Find where the given text appears and provide that cell's center as (X, Y) coordinate. 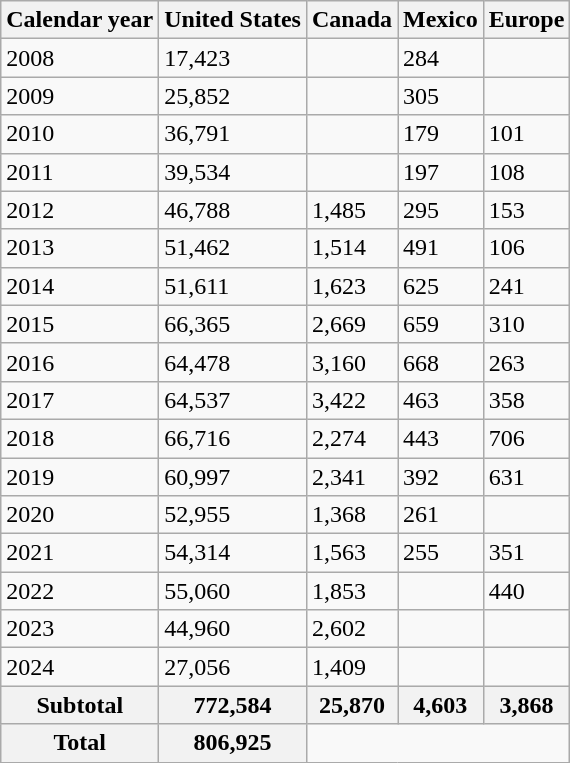
1,563 (352, 553)
772,584 (233, 705)
1,853 (352, 591)
2019 (80, 477)
153 (526, 210)
101 (526, 134)
66,716 (233, 438)
305 (441, 96)
1,368 (352, 515)
Europe (526, 20)
2020 (80, 515)
27,056 (233, 667)
2015 (80, 324)
2021 (80, 553)
241 (526, 286)
263 (526, 362)
17,423 (233, 58)
3,868 (526, 705)
284 (441, 58)
United States (233, 20)
491 (441, 248)
64,478 (233, 362)
Subtotal (80, 705)
351 (526, 553)
1,514 (352, 248)
2014 (80, 286)
255 (441, 553)
668 (441, 362)
2023 (80, 629)
44,960 (233, 629)
625 (441, 286)
2024 (80, 667)
463 (441, 400)
Total (80, 743)
46,788 (233, 210)
2013 (80, 248)
806,925 (233, 743)
2022 (80, 591)
36,791 (233, 134)
55,060 (233, 591)
106 (526, 248)
1,409 (352, 667)
Calendar year (80, 20)
659 (441, 324)
51,611 (233, 286)
179 (441, 134)
25,852 (233, 96)
358 (526, 400)
4,603 (441, 705)
25,870 (352, 705)
2010 (80, 134)
392 (441, 477)
2017 (80, 400)
706 (526, 438)
3,422 (352, 400)
2,341 (352, 477)
60,997 (233, 477)
3,160 (352, 362)
51,462 (233, 248)
2012 (80, 210)
Canada (352, 20)
2018 (80, 438)
261 (441, 515)
310 (526, 324)
295 (441, 210)
2,602 (352, 629)
2016 (80, 362)
66,365 (233, 324)
2,274 (352, 438)
54,314 (233, 553)
108 (526, 172)
2009 (80, 96)
2011 (80, 172)
39,534 (233, 172)
1,485 (352, 210)
631 (526, 477)
440 (526, 591)
197 (441, 172)
443 (441, 438)
1,623 (352, 286)
Mexico (441, 20)
2,669 (352, 324)
64,537 (233, 400)
2008 (80, 58)
52,955 (233, 515)
